From the cell containing the given text, extract its center point as (X, Y) coordinate. 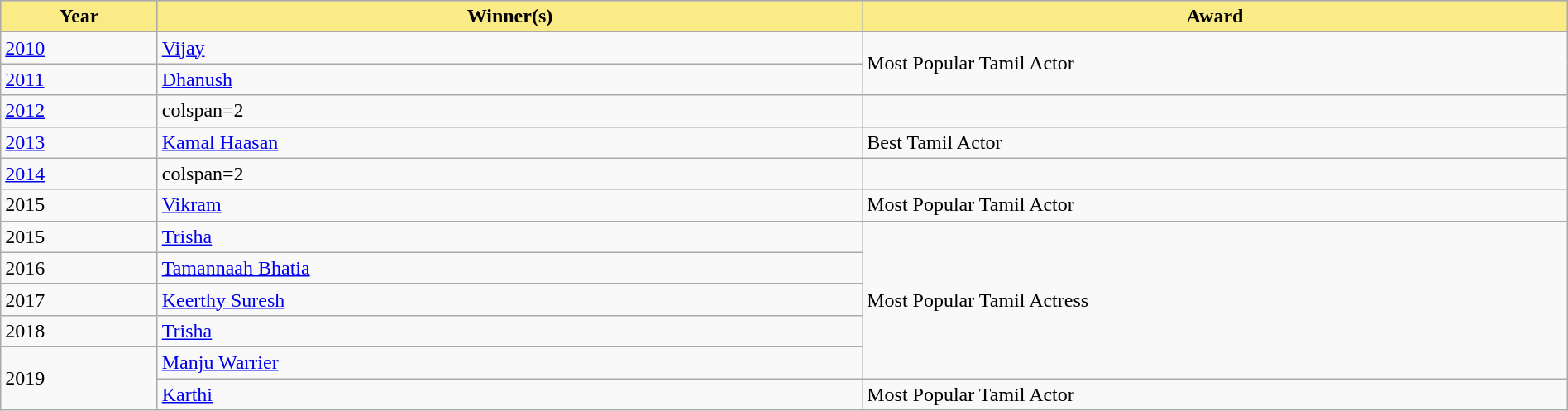
2010 (79, 48)
Keerthy Suresh (509, 299)
2012 (79, 111)
2018 (79, 331)
Award (1216, 17)
2019 (79, 378)
Vikram (509, 205)
Winner(s) (509, 17)
2017 (79, 299)
Kamal Haasan (509, 142)
Year (79, 17)
Best Tamil Actor (1216, 142)
Tamannaah Bhatia (509, 268)
Most Popular Tamil Actress (1216, 299)
Manju Warrier (509, 362)
Vijay (509, 48)
2016 (79, 268)
Karthi (509, 394)
2014 (79, 174)
2011 (79, 79)
Dhanush (509, 79)
2013 (79, 142)
